Scan for the cell matching the given text and deliver its (X, Y) coordinate at center. 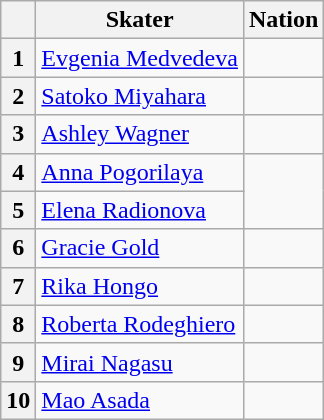
Skater (140, 20)
8 (18, 324)
Nation (283, 20)
Evgenia Medvedeva (140, 58)
Gracie Gold (140, 248)
1 (18, 58)
10 (18, 400)
9 (18, 362)
Anna Pogorilaya (140, 172)
Satoko Miyahara (140, 96)
4 (18, 172)
2 (18, 96)
Roberta Rodeghiero (140, 324)
3 (18, 134)
Rika Hongo (140, 286)
Elena Radionova (140, 210)
7 (18, 286)
6 (18, 248)
Mao Asada (140, 400)
5 (18, 210)
Ashley Wagner (140, 134)
Mirai Nagasu (140, 362)
